For the text-containing cell, return its midpoint in [x, y] coordinate format. 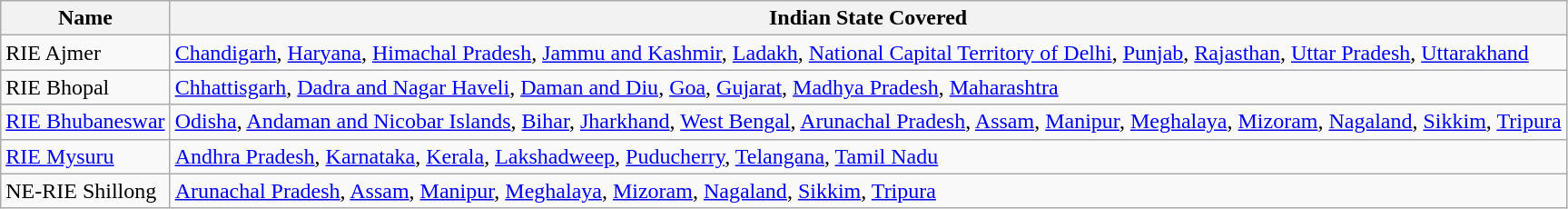
NE-RIE Shillong [85, 191]
Chandigarh, Haryana, Himachal Pradesh, Jammu and Kashmir, Ladakh, National Capital Territory of Delhi, Punjab, Rajasthan, Uttar Pradesh, Uttarakhand [868, 53]
RIE Bhubaneswar [85, 122]
Odisha, Andaman and Nicobar Islands, Bihar, Jharkhand, West Bengal, Arunachal Pradesh, Assam, Manipur, Meghalaya, Mizoram, Nagaland, Sikkim, Tripura [868, 122]
Andhra Pradesh, Karnataka, Kerala, Lakshadweep, Puducherry, Telangana, Tamil Nadu [868, 156]
RIE Bhopal [85, 87]
Chhattisgarh, Dadra and Nagar Haveli, Daman and Diu, Goa, Gujarat, Madhya Pradesh, Maharashtra [868, 87]
Name [85, 18]
RIE Ajmer [85, 53]
Indian State Covered [868, 18]
RIE Mysuru [85, 156]
Arunachal Pradesh, Assam, Manipur, Meghalaya, Mizoram, Nagaland, Sikkim, Tripura [868, 191]
